Capture the cell that displays the provided text and extract its (x, y) central coordinate. 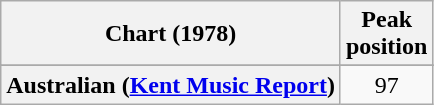
Peakposition (386, 34)
97 (386, 85)
Chart (1978) (171, 34)
Australian (Kent Music Report) (171, 85)
